Extract the (x, y) coordinate from the center of the cell holding the provided text.  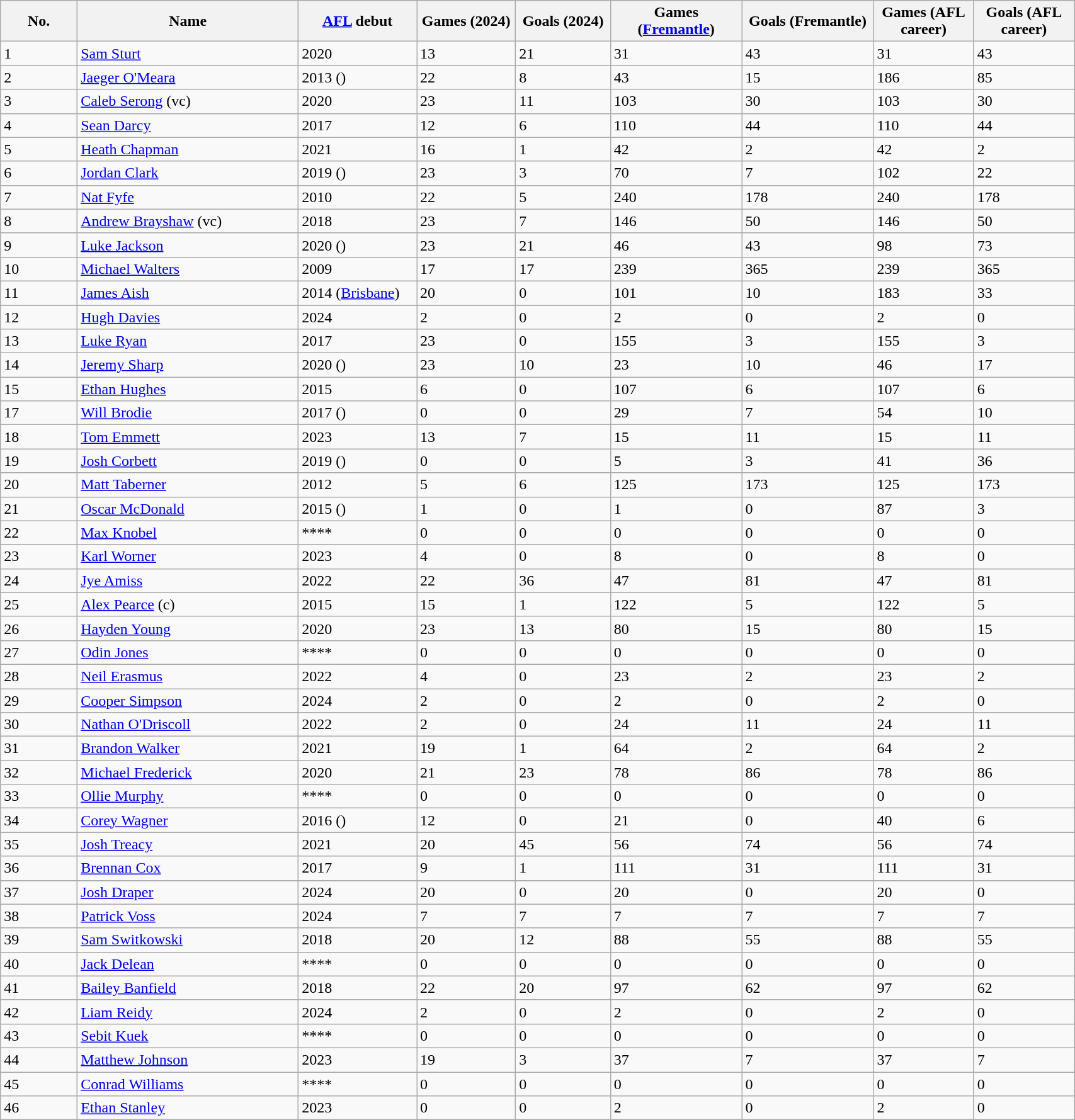
32 (39, 772)
Jye Amiss (188, 580)
Ollie Murphy (188, 796)
Patrick Voss (188, 916)
28 (39, 676)
Sean Darcy (188, 125)
98 (923, 245)
Ethan Stanley (188, 1108)
James Aish (188, 293)
Michael Frederick (188, 772)
Sebit Kuek (188, 1036)
Matthew Johnson (188, 1060)
Bailey Banfield (188, 988)
Brennan Cox (188, 868)
Liam Reidy (188, 1012)
85 (1024, 77)
Games (AFL career) (923, 21)
Goals (2024) (563, 21)
Josh Corbett (188, 461)
Luke Jackson (188, 245)
Will Brodie (188, 413)
73 (1024, 245)
Jack Delean (188, 964)
Hayden Young (188, 628)
Andrew Brayshaw (vc) (188, 221)
Neil Erasmus (188, 676)
27 (39, 652)
Heath Chapman (188, 149)
39 (39, 940)
Jaeger O'Meara (188, 77)
Jordan Clark (188, 173)
Brandon Walker (188, 749)
2009 (358, 269)
26 (39, 628)
Corey Wagner (188, 820)
Odin Jones (188, 652)
101 (676, 293)
Goals (AFL career) (1024, 21)
Michael Walters (188, 269)
Name (188, 21)
Nat Fyfe (188, 197)
Luke Ryan (188, 341)
Games (2024) (466, 21)
38 (39, 916)
Goals (Fremantle) (807, 21)
2010 (358, 197)
25 (39, 604)
Caleb Serong (vc) (188, 101)
Matt Taberner (188, 485)
Games (Fremantle) (676, 21)
87 (923, 509)
2012 (358, 485)
Tom Emmett (188, 437)
Jeremy Sharp (188, 365)
Alex Pearce (c) (188, 604)
Karl Worner (188, 557)
Oscar McDonald (188, 509)
2013 () (358, 77)
186 (923, 77)
Cooper Simpson (188, 701)
102 (923, 173)
Max Knobel (188, 533)
2017 () (358, 413)
2015 () (358, 509)
16 (466, 149)
Hugh Davies (188, 317)
Nathan O'Driscoll (188, 725)
70 (676, 173)
183 (923, 293)
54 (923, 413)
2014 (Brisbane) (358, 293)
Ethan Hughes (188, 389)
Josh Draper (188, 892)
34 (39, 820)
Conrad Williams (188, 1083)
No. (39, 21)
Josh Treacy (188, 844)
2016 () (358, 820)
35 (39, 844)
Sam Switkowski (188, 940)
AFL debut (358, 21)
14 (39, 365)
18 (39, 437)
Sam Sturt (188, 54)
